Locate the cell with the specified text and output its (x, y) center coordinate. 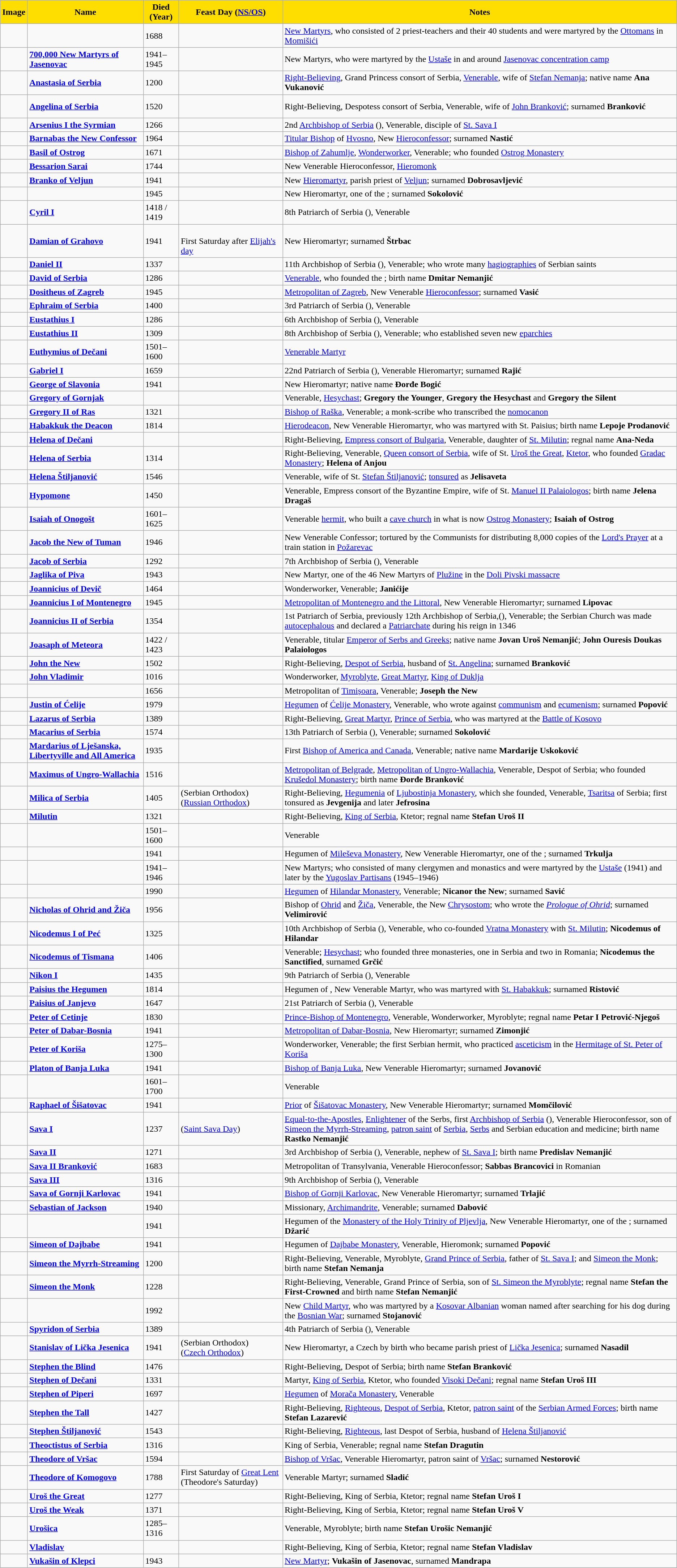
Stephen of Dečani (85, 1380)
1697 (161, 1394)
Isaiah of Onogošt (85, 519)
1354 (161, 621)
Nicodemus I of Peć (85, 933)
Venerable; Hesychast; who founded three monasteries, one in Serbia and two in Romania; Nicodemus the Sanctified, surnamed Grčić (480, 957)
Nicholas of Ohrid and Žiča (85, 910)
Martyr, King of Serbia, Ktetor, who founded Visoki Dečani; regnal name Stefan Uroš III (480, 1380)
Uroš the Weak (85, 1510)
Died (Year) (161, 12)
Simeon the Myrrh-Streaming (85, 1263)
Right-Believing, Despotess consort of Serbia, Venerable, wife of John Branković; surnamed Branković (480, 106)
Right-Believing, King of Serbia, Ktetor; regnal name Stefan Vladislav (480, 1547)
Sava I (85, 1129)
Venerable, wife of St. Stefan Štiljanović; tonsured as Jelisaveta (480, 476)
First Saturday after Elijah's day (231, 241)
3rd Archbishop of Serbia (), Venerable, nephew of St. Sava I; birth name Predislav Nemanjić (480, 1152)
Venerable Martyr (480, 352)
Paisius the Hegumen (85, 989)
1671 (161, 152)
Right-Believing, King of Serbia, Ktetor; regnal name Stefan Uroš I (480, 1496)
Right-Believing, Righteous, last Despot of Serbia, husband of Helena Štiljanović (480, 1431)
Daniel II (85, 264)
George of Slavonia (85, 384)
Right-Believing, King of Serbia, Ktetor; regnal name Stefan Uroš II (480, 817)
Habakkuk the Deacon (85, 425)
Arsenius I the Syrmian (85, 125)
1464 (161, 589)
Venerable, Hesychast; Gregory the Younger, Gregory the Hesychast and Gregory the Silent (480, 398)
(Serbian Orthodox) (Russian Orthodox) (231, 798)
1371 (161, 1510)
New Martyrs, who consisted of 2 priest-teachers and their 40 students and were martyred by the Ottomans in Momišići (480, 35)
1941–1946 (161, 873)
1520 (161, 106)
1405 (161, 798)
Metropolitan of Transylvania, Venerable Hieroconfessor; Sabbas Brancovici in Romanian (480, 1166)
Wonderworker, Venerable; Janićije (480, 589)
Stephen the Tall (85, 1412)
1337 (161, 264)
Urošica (85, 1528)
1956 (161, 910)
Wonderworker, Myroblyte, Great Martyr, King of Duklja (480, 677)
1271 (161, 1152)
Venerable, Empress consort of the Byzantine Empire, wife of St. Manuel II Palaiologos; birth name Jelena Dragaš (480, 495)
Metropolitan of Zagreb, New Venerable Hieroconfessor; surnamed Vasić (480, 292)
Missionary, Archimandrite, Venerable; surnamed Dabović (480, 1207)
New Martyr, one of the 46 New Martyrs of Plužine in the Doli Pivski massacre (480, 575)
Metropolitan of Timișoara, Venerable; Joseph the New (480, 691)
1992 (161, 1310)
1683 (161, 1166)
New Hieromartyr; surnamed Štrbac (480, 241)
Sava II Branković (85, 1166)
Damian of Grahovo (85, 241)
1400 (161, 306)
1546 (161, 476)
1964 (161, 139)
Simeon of Dajbabe (85, 1245)
Macarius of Serbia (85, 732)
Right-Believing, King of Serbia, Ktetor; regnal name Stefan Uroš V (480, 1510)
Feast Day (NS/OS) (231, 12)
6th Archbishop of Serbia (), Venerable (480, 319)
Anastasia of Serbia (85, 82)
Joasaph of Meteora (85, 645)
Stanislav of Lička Jesenica (85, 1347)
Dositheus of Zagreb (85, 292)
1574 (161, 732)
Raphael of Šišatovac (85, 1105)
13th Patriarch of Serbia (), Venerable; surnamed Sokolović (480, 732)
Hegumen of the Monastery of the Holy Trinity of Pljevlja, New Venerable Hieromartyr, one of the ; surnamed Džarić (480, 1226)
Right-Believing, Venerable, Queen consort of Serbia, wife of St. Uroš the Great, Ktetor, who founded Gradac Monastery; Helena of Anjou (480, 458)
10th Archbishop of Serbia (), Venerable, who co-founded Vratna Monastery with St. Milutin; Nicodemus of Hilandar (480, 933)
1325 (161, 933)
New Child Martyr, who was martyred by a Kosovar Albanian woman named after searching for his dog during the Bosnian War; surnamed Stojanović (480, 1310)
Milica of Serbia (85, 798)
Jacob the New of Tuman (85, 543)
700,000 New Martyrs of Jasenovac (85, 59)
1647 (161, 1003)
Hegumen of Mileševa Monastery, New Venerable Hieromartyr, one of the ; surnamed Trkulja (480, 854)
Peter of Cetinje (85, 1017)
New Hieromartyr, one of the ; surnamed Sokolović (480, 194)
1435 (161, 975)
1516 (161, 774)
1744 (161, 166)
New Hieromartyr, a Czech by birth who became parish priest of Lička Jesenica; surnamed Nasadil (480, 1347)
1331 (161, 1380)
1543 (161, 1431)
New Hieromartyr; native name Đorđe Bogić (480, 384)
22nd Patriarch of Serbia (), Venerable Hieromartyr; surnamed Rajić (480, 370)
Peter of Koriša (85, 1049)
1940 (161, 1207)
3rd Patriarch of Serbia (), Venerable (480, 306)
Hegumen of Morača Monastery, Venerable (480, 1394)
Vukašin of Klepci (85, 1561)
Prior of Šišatovac Monastery, New Venerable Hieromartyr; surnamed Momčilović (480, 1105)
7th Archbishop of Serbia (), Venerable (480, 561)
Helena of Serbia (85, 458)
Sebastian of Jackson (85, 1207)
Stephen of Piperi (85, 1394)
Right-Believing, Venerable, Myroblyte, Grand Prince of Serbia, father of St. Sava I; and Simeon the Monk; birth name Stefan Nemanja (480, 1263)
Bishop of Raška, Venerable; a monk-scribe who transcribed the nomocanon (480, 412)
Wonderworker, Venerable; the first Serbian hermit, who practiced asceticism in the Hermitage of St. Peter of Koriša (480, 1049)
Theodore of Vršac (85, 1459)
Bishop of Ohrid and Žiča, Venerable, the New Chrysostom; who wrote the Prologue of Ohrid; surnamed Velimirović (480, 910)
9th Archbishop of Serbia (), Venerable (480, 1180)
4th Patriarch of Serbia (), Venerable (480, 1329)
Stephen the Blind (85, 1366)
Hegumen of Dajbabe Monastery, Venerable, Hieromonk; surnamed Popović (480, 1245)
1314 (161, 458)
New Martyrs; who consisted of many clergymen and monastics and were martyred by the Ustaše (1941) and later by the Yugoslav Partisans (1945–1946) (480, 873)
Hegumen of Ćelije Monastery, Venerable, who wrote against communism and ecumenism; surnamed Popović (480, 704)
Joannicius I of Montenegro (85, 602)
Metropolitan of Montenegro and the Littoral, New Venerable Hieromartyr; surnamed Lipovac (480, 602)
Vladislav (85, 1547)
Venerable, Myroblyte; birth name Stefan Urošic Nemanjić (480, 1528)
Theoctistus of Serbia (85, 1445)
First Bishop of America and Canada, Venerable; native name Mardarije Uskoković (480, 750)
Bishop of Gornji Karlovac, New Venerable Hieromartyr; surnamed Trlajić (480, 1194)
Metropolitan of Dabar-Bosnia, New Hieromartyr; surnamed Zimonjić (480, 1030)
David of Serbia (85, 278)
Cyril I (85, 212)
Hypomone (85, 495)
1275–1300 (161, 1049)
Branko of Veljun (85, 180)
Maximus of Ungro-Wallachia (85, 774)
Eustathius II (85, 333)
Justin of Ćelije (85, 704)
1309 (161, 333)
New Martyrs, who were martyred by the Ustaše in and around Jasenovac concentration camp (480, 59)
Helena of Dečani (85, 439)
Spyridon of Serbia (85, 1329)
1601–1625 (161, 519)
Jacob of Serbia (85, 561)
1427 (161, 1412)
11th Archbishop of Serbia (), Venerable; who wrote many hagiographies of Serbian saints (480, 264)
Venerable, who founded the ; birth name Dmitar Nemanjić (480, 278)
1946 (161, 543)
Hierodeacon, New Venerable Hieromartyr, who was martyred with St. Paisius; birth name Lepoje Prodanović (480, 425)
Notes (480, 12)
Image (14, 12)
(Serbian Orthodox) (Czech Orthodox) (231, 1347)
Venerable, titular Emperor of Serbs and Greeks; native name Jovan Uroš Nemanjić; John Ouresis Doukas Palaiologos (480, 645)
Eustathius I (85, 319)
Nikon I (85, 975)
Simeon the Monk (85, 1287)
Peter of Dabar-Bosnia (85, 1030)
8th Archbishop of Serbia (), Venerable; who established seven new eparchies (480, 333)
Joannicius of Devič (85, 589)
Bishop of Banja Luka, New Venerable Hieromartyr; surnamed Jovanović (480, 1068)
Barnabas the New Confessor (85, 139)
Platon of Banja Luka (85, 1068)
Gregory II of Ras (85, 412)
Uroš the Great (85, 1496)
Stephen Štiljanović (85, 1431)
Paisius of Janjevo (85, 1003)
Right-Believing, Grand Princess consort of Serbia, Venerable, wife of Stefan Nemanja; native name Ana Vukanović (480, 82)
1688 (161, 35)
Hegumen of Hilandar Monastery, Venerable; Nicanor the New; surnamed Savić (480, 891)
1277 (161, 1496)
Venerable hermit, who built a cave church in what is now Ostrog Monastery; Isaiah of Ostrog (480, 519)
Bishop of Zahumlje, Wonderworker, Venerable; who founded Ostrog Monastery (480, 152)
Sava III (85, 1180)
Angelina of Serbia (85, 106)
Helena Štiljanović (85, 476)
9th Patriarch of Serbia (), Venerable (480, 975)
1406 (161, 957)
Sava II (85, 1152)
1601–1700 (161, 1087)
John the New (85, 663)
1450 (161, 495)
Sava of Gornji Karlovac (85, 1194)
Lazarus of Serbia (85, 718)
Bessarion Sarai (85, 166)
Hegumen of , New Venerable Martyr, who was martyred with St. Habakkuk; surnamed Ristović (480, 989)
1237 (161, 1129)
1594 (161, 1459)
Right-Believing, Empress consort of Bulgaria, Venerable, daughter of St. Milutin; regnal name Ana-Neda (480, 439)
Right-Believing, Great Martyr, Prince of Serbia, who was martyred at the Battle of Kosovo (480, 718)
1502 (161, 663)
1941–1945 (161, 59)
Milutin (85, 817)
Gregory of Gornjak (85, 398)
1659 (161, 370)
New Venerable Confessor; tortured by the Communists for distributing 8,000 copies of the Lord's Prayer at a train station in Požarevac (480, 543)
Right-Believing, Righteous, Despot of Serbia, Ktetor, patron saint of the Serbian Armed Forces; birth name Stefan Lazarević (480, 1412)
1656 (161, 691)
(Saint Sava Day) (231, 1129)
Nicodemus of Tismana (85, 957)
Right-Believing, Despot of Serbia; birth name Stefan Branković (480, 1366)
New Martyr; Vukašin of Jasenovac, surnamed Mandrapa (480, 1561)
Name (85, 12)
1228 (161, 1287)
Right-Believing, Despot of Serbia, husband of St. Angelina; surnamed Branković (480, 663)
New Hieromartyr, parish priest of Veljun; surnamed Dobrosavljević (480, 180)
1830 (161, 1017)
Prince-Bishop of Montenegro, Venerable, Wonderworker, Myroblyte; regnal name Petar I Petrović-Njegoš (480, 1017)
Euthymius of Dečani (85, 352)
Gabriel I (85, 370)
Mardarius of Lješanska, Libertyville and All America (85, 750)
1990 (161, 891)
1016 (161, 677)
Joannicius II of Serbia (85, 621)
1418 / 1419 (161, 212)
21st Patriarch of Serbia (), Venerable (480, 1003)
Metropolitan of Belgrade, Metropolitan of Ungro-Wallachia, Venerable, Despot of Serbia; who founded Krušedol Monastery; birth name Đorđe Branković (480, 774)
Jaglika of Piva (85, 575)
2nd Archbishop of Serbia (), Venerable, disciple of St. Sava I (480, 125)
King of Serbia, Venerable; regnal name Stefan Dragutin (480, 1445)
1292 (161, 561)
1266 (161, 125)
Ephraim of Serbia (85, 306)
1788 (161, 1478)
1422 / 1423 (161, 645)
1935 (161, 750)
Venerable Martyr; surnamed Sladić (480, 1478)
Titular Bishop of Hvosno, New Hieroconfessor; surnamed Nastić (480, 139)
8th Patriarch of Serbia (), Venerable (480, 212)
1979 (161, 704)
Basil of Ostrog (85, 152)
John Vladimir (85, 677)
1285–1316 (161, 1528)
1476 (161, 1366)
Bishop of Vršac, Venerable Hieromartyr, patron saint of Vršac; surnamed Nestorović (480, 1459)
Theodore of Komogovo (85, 1478)
New Venerable Hieroconfessor, Hieromonk (480, 166)
First Saturday of Great Lent (Theodore's Saturday) (231, 1478)
